Extract the (x, y) coordinate from the center of the cell holding the provided text.  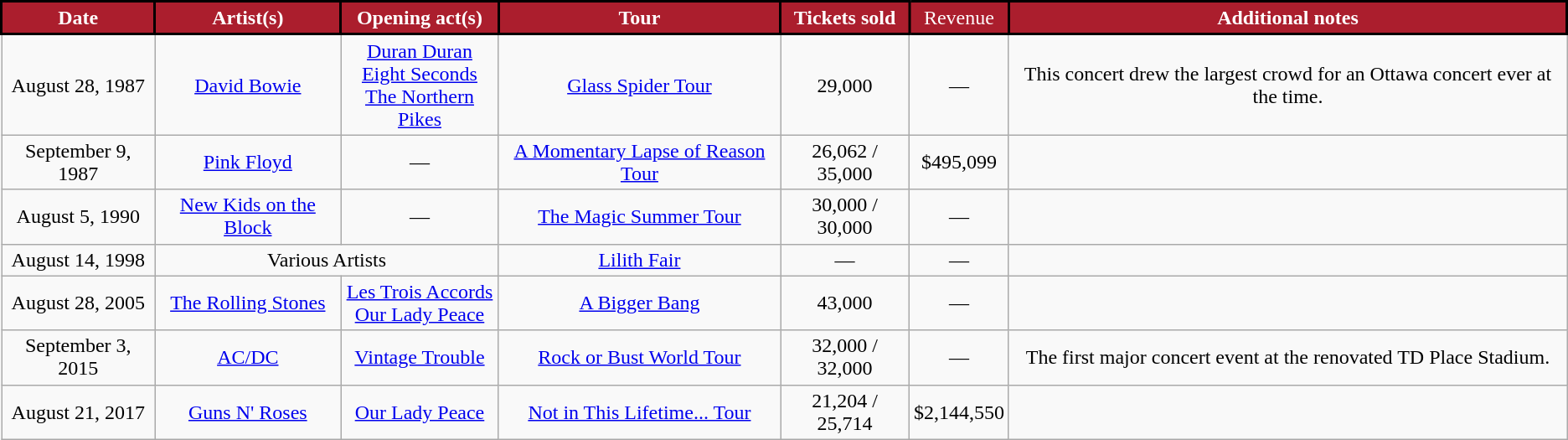
Not in This Lifetime... Tour (639, 412)
September 3, 2015 (79, 357)
Artist(s) (248, 18)
Glass Spider Tour (639, 85)
Our Lady Peace (420, 412)
This concert drew the largest crowd for an Ottawa concert ever at the time. (1287, 85)
August 28, 1987 (79, 85)
Rock or Bust World Tour (639, 357)
26,062 / 35,000 (845, 163)
August 21, 2017 (79, 412)
David Bowie (248, 85)
Various Artists (327, 260)
A Bigger Bang (639, 303)
AC/DC (248, 357)
Lilith Fair (639, 260)
30,000 / 30,000 (845, 216)
New Kids on the Block (248, 216)
The Magic Summer Tour (639, 216)
Guns N' Roses (248, 412)
A Momentary Lapse of Reason Tour (639, 163)
29,000 (845, 85)
September 9, 1987 (79, 163)
August 14, 1998 (79, 260)
Duran DuranEight SecondsThe Northern Pikes (420, 85)
The first major concert event at the renovated TD Place Stadium. (1287, 357)
Revenue (958, 18)
The Rolling Stones (248, 303)
August 5, 1990 (79, 216)
21,204 / 25,714 (845, 412)
Vintage Trouble (420, 357)
Pink Floyd (248, 163)
Les Trois AccordsOur Lady Peace (420, 303)
Additional notes (1287, 18)
43,000 (845, 303)
$495,099 (958, 163)
August 28, 2005 (79, 303)
$2,144,550 (958, 412)
Tickets sold (845, 18)
Tour (639, 18)
Date (79, 18)
32,000 / 32,000 (845, 357)
Opening act(s) (420, 18)
